Output the (X, Y) coordinate of the center of the cell containing the given text.  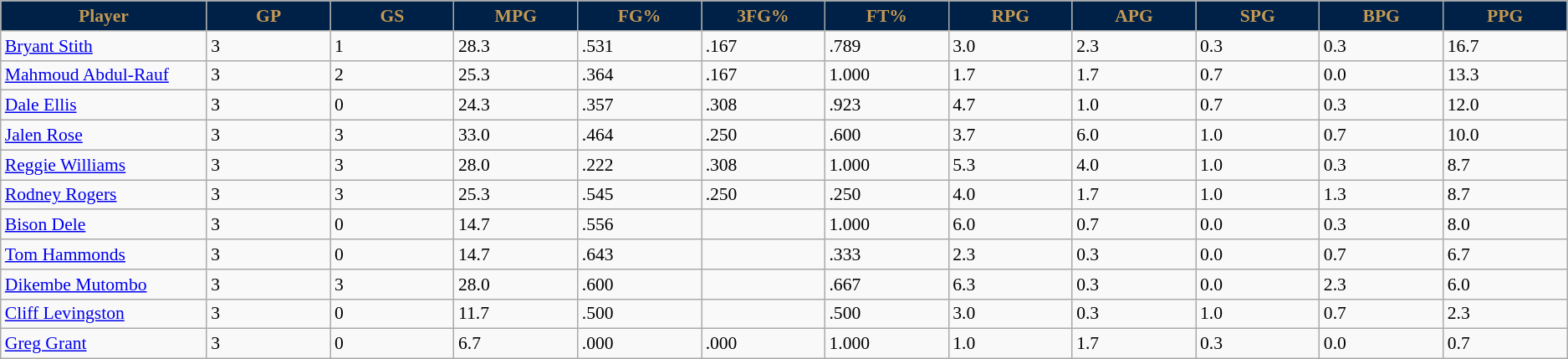
11.7 (516, 314)
SPG (1258, 16)
24.3 (516, 105)
Jalen Rose (104, 136)
2 (392, 75)
.923 (886, 105)
.531 (640, 46)
Reggie Williams (104, 165)
RPG (1010, 16)
FG% (640, 16)
10.0 (1505, 136)
.333 (886, 254)
Rodney Rogers (104, 195)
3FG% (764, 16)
16.7 (1505, 46)
Dale Ellis (104, 105)
Bison Dele (104, 225)
Player (104, 16)
6.3 (1010, 285)
Bryant Stith (104, 46)
Cliff Levingston (104, 314)
33.0 (516, 136)
.643 (640, 254)
.222 (640, 165)
Mahmoud Abdul-Rauf (104, 75)
1.3 (1382, 195)
APG (1134, 16)
3.7 (1010, 136)
1 (392, 46)
.789 (886, 46)
MPG (516, 16)
.357 (640, 105)
.464 (640, 136)
4.7 (1010, 105)
28.3 (516, 46)
Greg Grant (104, 344)
FT% (886, 16)
12.0 (1505, 105)
GP (268, 16)
PPG (1505, 16)
Dikembe Mutombo (104, 285)
5.3 (1010, 165)
.364 (640, 75)
13.3 (1505, 75)
GS (392, 16)
.667 (886, 285)
BPG (1382, 16)
Tom Hammonds (104, 254)
.556 (640, 225)
8.0 (1505, 225)
.545 (640, 195)
